Provide the [X, Y] coordinate of the cell's center where the given text is located.  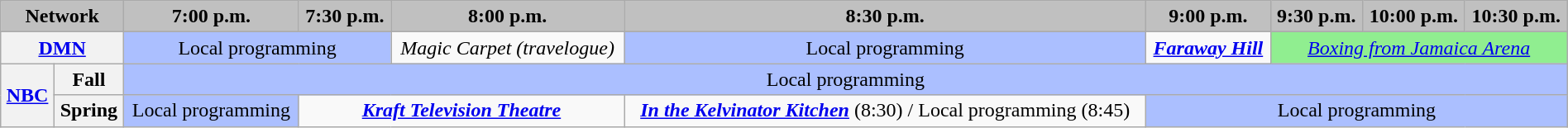
Spring [88, 111]
9:30 p.m. [1317, 17]
Faraway Hill [1208, 48]
10:30 p.m. [1516, 17]
10:00 p.m. [1413, 17]
NBC [28, 95]
Kraft Television Theatre [461, 111]
Magic Carpet (travelogue) [508, 48]
Network [63, 17]
In the Kelvinator Kitchen (8:30) / Local programming (8:45) [885, 111]
8:30 p.m. [885, 17]
DMN [63, 48]
Fall [88, 79]
7:00 p.m. [212, 17]
9:00 p.m. [1208, 17]
7:30 p.m. [344, 17]
8:00 p.m. [508, 17]
Boxing from Jamaica Arena [1419, 48]
